Determine the (X, Y) coordinate at the center of the cell enclosing the given text.  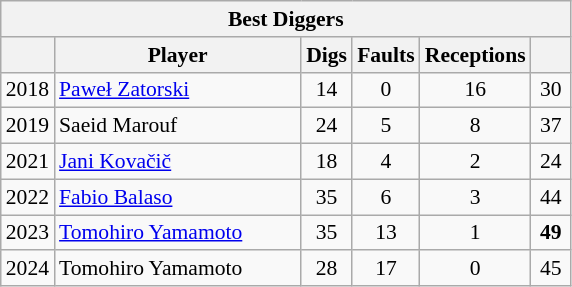
2021 (28, 162)
6 (386, 197)
Jani Kovačič (178, 162)
2019 (28, 126)
Faults (386, 55)
2023 (28, 233)
49 (551, 233)
5 (386, 126)
Best Diggers (286, 19)
Fabio Balaso (178, 197)
30 (551, 90)
4 (386, 162)
Digs (326, 55)
18 (326, 162)
37 (551, 126)
14 (326, 90)
Paweł Zatorski (178, 90)
2022 (28, 197)
Player (178, 55)
Receptions (476, 55)
2018 (28, 90)
Saeid Marouf (178, 126)
45 (551, 269)
13 (386, 233)
17 (386, 269)
1 (476, 233)
2 (476, 162)
44 (551, 197)
3 (476, 197)
16 (476, 90)
28 (326, 269)
2024 (28, 269)
8 (476, 126)
